Search for the cell housing the specified text and yield its [x, y] center coordinate. 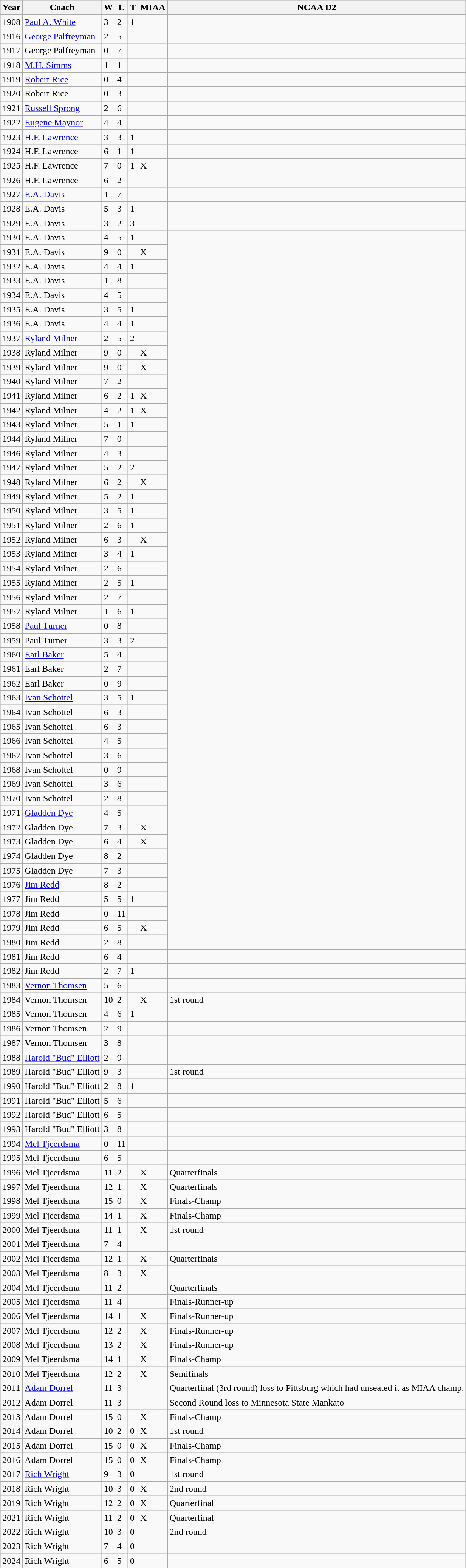
1921 [11, 108]
2024 [11, 1561]
1968 [11, 770]
1964 [11, 712]
1991 [11, 1101]
1979 [11, 928]
1922 [11, 122]
1949 [11, 496]
1944 [11, 439]
1957 [11, 611]
1932 [11, 266]
2016 [11, 1460]
1980 [11, 942]
2010 [11, 1374]
W [108, 8]
1937 [11, 338]
1978 [11, 914]
1940 [11, 381]
1969 [11, 784]
1936 [11, 324]
2015 [11, 1446]
1970 [11, 798]
1962 [11, 683]
Semifinals [317, 1374]
Coach [62, 8]
Russell Sprong [62, 108]
2018 [11, 1489]
1959 [11, 640]
Paul A. White [62, 22]
1963 [11, 698]
1929 [11, 223]
1977 [11, 899]
2012 [11, 1403]
1925 [11, 165]
2004 [11, 1287]
2021 [11, 1517]
1919 [11, 79]
1988 [11, 1057]
2006 [11, 1316]
2001 [11, 1244]
1993 [11, 1129]
1917 [11, 51]
1999 [11, 1215]
1956 [11, 597]
1933 [11, 281]
1982 [11, 971]
1996 [11, 1172]
2002 [11, 1259]
2000 [11, 1230]
1966 [11, 741]
Year [11, 8]
1952 [11, 540]
1924 [11, 151]
2008 [11, 1345]
1930 [11, 238]
2009 [11, 1359]
1989 [11, 1072]
2013 [11, 1417]
1918 [11, 65]
1994 [11, 1144]
2023 [11, 1546]
1931 [11, 252]
1965 [11, 727]
1958 [11, 626]
1972 [11, 827]
1975 [11, 870]
1916 [11, 36]
1971 [11, 813]
1985 [11, 1014]
2011 [11, 1388]
1981 [11, 957]
1938 [11, 353]
1953 [11, 554]
2003 [11, 1273]
L [121, 8]
1946 [11, 453]
2019 [11, 1503]
1955 [11, 583]
1926 [11, 180]
T [133, 8]
1928 [11, 209]
1983 [11, 985]
1950 [11, 511]
1986 [11, 1028]
1967 [11, 755]
2017 [11, 1474]
2022 [11, 1532]
1961 [11, 669]
Second Round loss to Minnesota State Mankato [317, 1403]
1992 [11, 1115]
1954 [11, 568]
MIAA [153, 8]
1927 [11, 195]
1908 [11, 22]
NCAA D2 [317, 8]
1935 [11, 309]
1974 [11, 856]
Eugene Maynor [62, 122]
1995 [11, 1158]
1987 [11, 1043]
1997 [11, 1187]
13 [108, 1345]
1948 [11, 482]
M.H. Simms [62, 65]
2014 [11, 1431]
1923 [11, 137]
Quarterfinal (3rd round) loss to Pittsburg which had unseated it as MIAA champ. [317, 1388]
1939 [11, 367]
1941 [11, 396]
1960 [11, 655]
1951 [11, 525]
1976 [11, 885]
2007 [11, 1330]
1920 [11, 94]
1973 [11, 841]
1943 [11, 425]
1934 [11, 295]
1984 [11, 1000]
1947 [11, 468]
2005 [11, 1302]
1942 [11, 410]
1998 [11, 1201]
1990 [11, 1086]
